Extract the [X, Y] coordinate from the center of the cell holding the provided text.  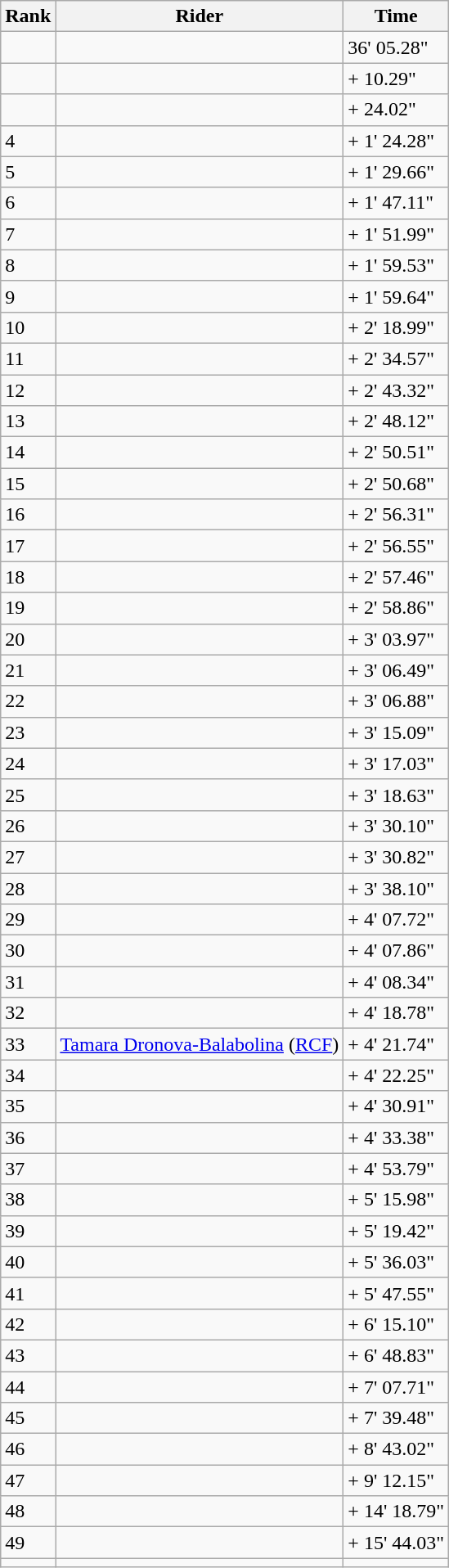
+ 9' 12.15" [396, 1480]
+ 3' 30.82" [396, 857]
+ 4' 18.78" [396, 1013]
+ 2' 43.32" [396, 390]
37 [28, 1169]
+ 3' 06.49" [396, 670]
39 [28, 1231]
18 [28, 577]
+ 5' 47.55" [396, 1293]
+ 8' 43.02" [396, 1449]
+ 1' 24.28" [396, 141]
5 [28, 172]
9 [28, 296]
40 [28, 1262]
+ 2' 50.68" [396, 484]
+ 6' 48.83" [396, 1355]
19 [28, 608]
+ 10.29" [396, 79]
+ 4' 53.79" [396, 1169]
38 [28, 1200]
22 [28, 701]
+ 7' 07.71" [396, 1387]
31 [28, 982]
4 [28, 141]
32 [28, 1013]
16 [28, 515]
20 [28, 639]
+ 2' 56.31" [396, 515]
13 [28, 421]
10 [28, 327]
36' 05.28" [396, 47]
Rank [28, 16]
+ 4' 08.34" [396, 982]
+ 5' 15.98" [396, 1200]
+ 14' 18.79" [396, 1512]
+ 3' 38.10" [396, 888]
+ 1' 47.11" [396, 203]
+ 4' 22.25" [396, 1075]
12 [28, 390]
33 [28, 1044]
+ 5' 19.42" [396, 1231]
+ 24.02" [396, 110]
26 [28, 826]
41 [28, 1293]
+ 4' 07.86" [396, 951]
+ 4' 30.91" [396, 1106]
47 [28, 1480]
14 [28, 453]
+ 2' 57.46" [396, 577]
+ 2' 34.57" [396, 358]
+ 4' 07.72" [396, 920]
+ 3' 30.10" [396, 826]
+ 1' 29.66" [396, 172]
+ 4' 21.74" [396, 1044]
+ 6' 15.10" [396, 1324]
25 [28, 795]
11 [28, 358]
+ 1' 59.64" [396, 296]
21 [28, 670]
30 [28, 951]
Time [396, 16]
+ 5' 36.03" [396, 1262]
+ 2' 18.99" [396, 327]
+ 3' 15.09" [396, 732]
+ 2' 48.12" [396, 421]
17 [28, 546]
+ 2' 50.51" [396, 453]
6 [28, 203]
+ 3' 18.63" [396, 795]
45 [28, 1418]
+ 2' 56.55" [396, 546]
+ 3' 03.97" [396, 639]
27 [28, 857]
35 [28, 1106]
+ 1' 59.53" [396, 265]
46 [28, 1449]
28 [28, 888]
42 [28, 1324]
+ 3' 06.88" [396, 701]
23 [28, 732]
48 [28, 1512]
44 [28, 1387]
+ 4' 33.38" [396, 1138]
7 [28, 234]
Tamara Dronova-Balabolina (RCF) [200, 1044]
+ 1' 51.99" [396, 234]
+ 2' 58.86" [396, 608]
43 [28, 1355]
29 [28, 920]
34 [28, 1075]
Rider [200, 16]
24 [28, 764]
+ 15' 44.03" [396, 1543]
+ 7' 39.48" [396, 1418]
15 [28, 484]
8 [28, 265]
49 [28, 1543]
+ 3' 17.03" [396, 764]
36 [28, 1138]
